Identify which cell holds the provided text, then report its [x, y] central coordinate. 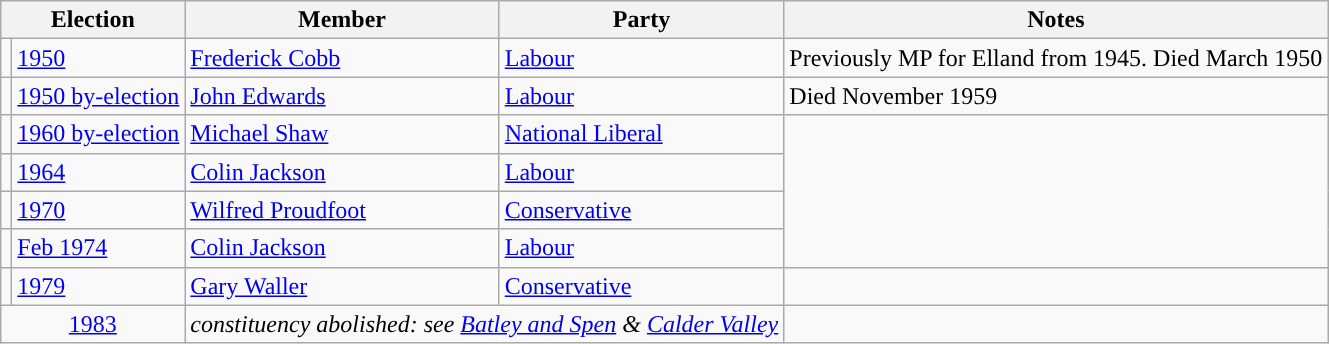
Feb 1974 [98, 248]
Gary Waller [342, 286]
1970 [98, 210]
Michael Shaw [342, 134]
Party [642, 20]
1950 [98, 58]
1950 by-election [98, 96]
1979 [98, 286]
Election [93, 20]
1964 [98, 172]
Frederick Cobb [342, 58]
Member [342, 20]
constituency abolished: see Batley and Spen & Calder Valley [484, 324]
Wilfred Proudfoot [342, 210]
Died November 1959 [1056, 96]
Notes [1056, 20]
Previously MP for Elland from 1945. Died March 1950 [1056, 58]
1960 by-election [98, 134]
National Liberal [642, 134]
1983 [93, 324]
John Edwards [342, 96]
